Provide the (x, y) coordinate of the cell's center where the given text is located.  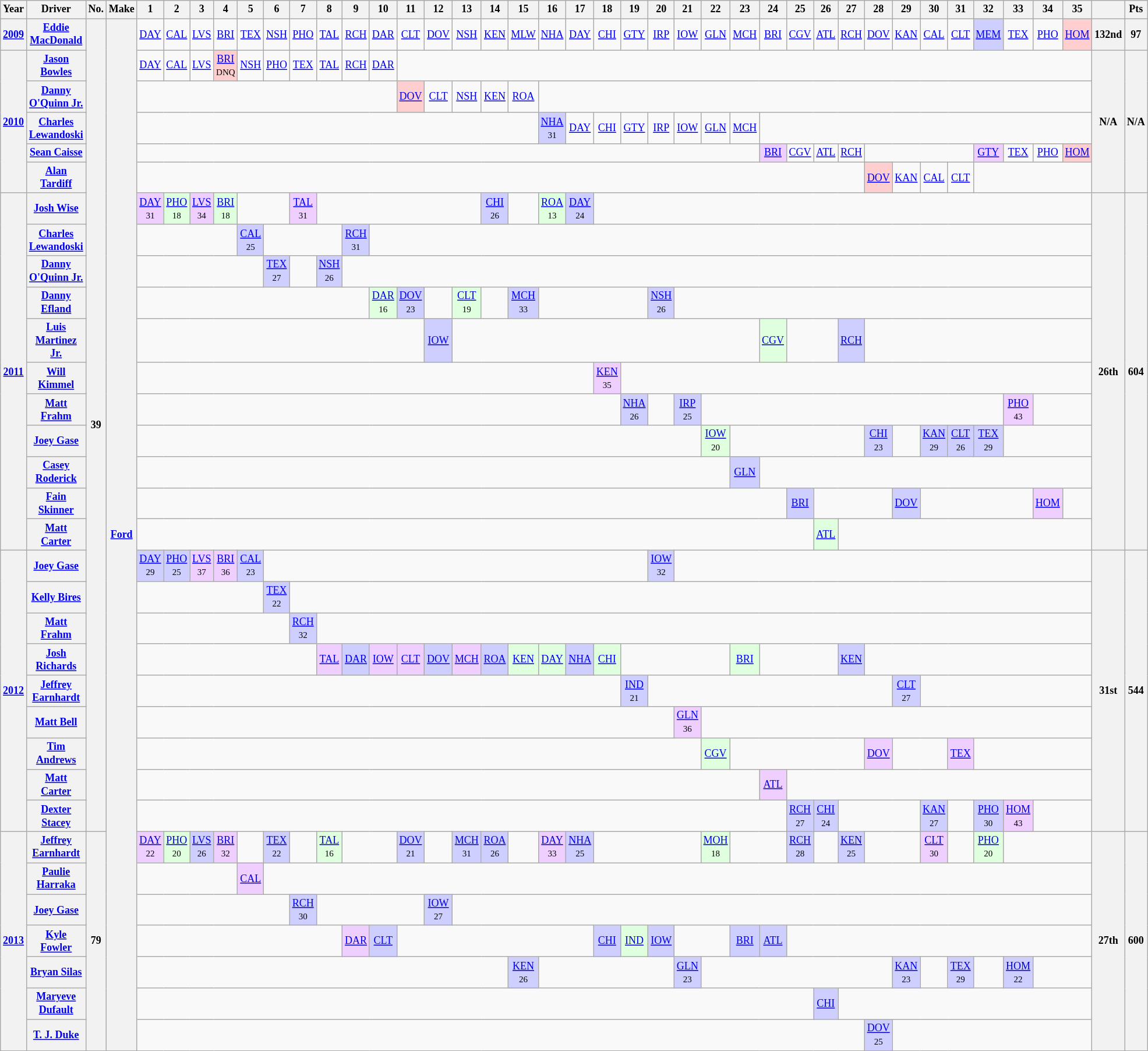
Matt Bell (56, 722)
27 (852, 9)
RCH32 (303, 629)
CLT30 (934, 847)
DAY24 (580, 209)
CAL25 (250, 240)
31 (960, 9)
Jason Bowles (56, 66)
5 (250, 9)
11 (411, 9)
RCH30 (303, 910)
TAL16 (330, 847)
544 (1136, 691)
LVS34 (202, 209)
2010 (14, 122)
25 (800, 9)
17 (580, 9)
DOV21 (411, 847)
MLW (523, 34)
IND (634, 941)
Ford (121, 535)
NHA25 (580, 847)
KEN35 (607, 378)
29 (906, 9)
2011 (14, 372)
16 (552, 9)
4 (226, 9)
CHI24 (826, 816)
Driver (56, 9)
26 (826, 9)
Year (14, 9)
Fain Skinner (56, 503)
21 (688, 9)
Maryeve Dufault (56, 1004)
NHA26 (634, 410)
Josh Richards (56, 659)
2009 (14, 34)
MCH31 (467, 847)
MEM (988, 34)
28 (878, 9)
KEN25 (852, 847)
IOW20 (715, 441)
2012 (14, 691)
9 (356, 9)
HOM43 (1018, 816)
14 (495, 9)
600 (1136, 941)
19 (634, 9)
604 (1136, 372)
DOV25 (878, 1035)
23 (745, 9)
IOW27 (439, 910)
132nd (1108, 34)
DAY22 (150, 847)
DAY31 (150, 209)
RCH27 (800, 816)
Will Kimmel (56, 378)
Josh Wise (56, 209)
Pts (1136, 9)
30 (934, 9)
PHO25 (177, 566)
MCH33 (523, 302)
24 (773, 9)
2 (177, 9)
GLN23 (688, 972)
CLT26 (960, 441)
RCH31 (356, 240)
KAN27 (934, 816)
Casey Roderick (56, 472)
26th (1108, 372)
18 (607, 9)
IND21 (634, 691)
97 (1136, 34)
3 (202, 9)
BRIDNQ (226, 66)
DAR16 (383, 302)
15 (523, 9)
27th (1108, 941)
Eddie MacDonald (56, 34)
TAL31 (303, 209)
Kelly Bires (56, 597)
RCH28 (800, 847)
33 (1018, 9)
Tim Andrews (56, 753)
35 (1078, 9)
DOV23 (411, 302)
Sean Caisse (56, 153)
Kyle Fowler (56, 941)
6 (277, 9)
34 (1047, 9)
22 (715, 9)
PHO30 (988, 816)
LVS26 (202, 847)
MOH18 (715, 847)
BRI32 (226, 847)
Dexter Stacey (56, 816)
13 (467, 9)
Paulie Harraka (56, 879)
CLT19 (467, 302)
Make (121, 9)
7 (303, 9)
DAY29 (150, 566)
PHO43 (1018, 410)
10 (383, 9)
IOW32 (662, 566)
ROA13 (552, 209)
NHA31 (552, 128)
Luis Martinez Jr. (56, 340)
CLT27 (906, 691)
2013 (14, 941)
TEX27 (277, 271)
KAN23 (906, 972)
Alan Tardiff (56, 178)
LVS37 (202, 566)
PHO18 (177, 209)
No. (96, 9)
79 (96, 941)
KEN26 (523, 972)
KAN29 (934, 441)
BRI36 (226, 566)
CHI26 (495, 209)
DAY33 (552, 847)
ROA26 (495, 847)
8 (330, 9)
39 (96, 425)
BRI18 (226, 209)
GLN36 (688, 722)
32 (988, 9)
HOM22 (1018, 972)
20 (662, 9)
1 (150, 9)
Bryan Silas (56, 972)
IRP25 (688, 410)
T. J. Duke (56, 1035)
12 (439, 9)
CAL23 (250, 566)
Danny Efland (56, 302)
CHI23 (878, 441)
31st (1108, 691)
